Provide the (X, Y) coordinate of the cell's center where the given text is located.  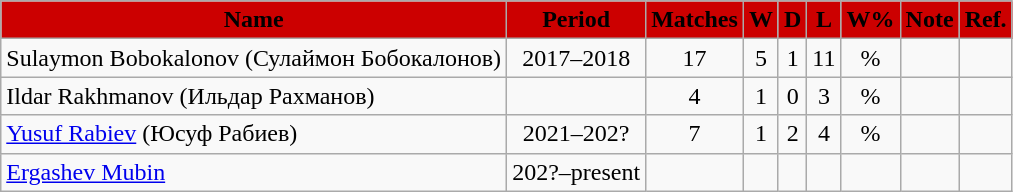
2017–2018 (576, 58)
5 (760, 58)
L (824, 20)
2 (792, 134)
Ildar Rakhmanov (Ильдар Рахманов) (254, 96)
Yusuf Rabiev (Юсуф Рабиев) (254, 134)
Name (254, 20)
Note (930, 20)
11 (824, 58)
Ergashev Mubin (254, 172)
D (792, 20)
Ref. (986, 20)
17 (695, 58)
W (760, 20)
2021–202? (576, 134)
0 (792, 96)
W% (870, 20)
Sulaymon Bobokalonov (Сулаймон Бобокалонов) (254, 58)
Matches (695, 20)
3 (824, 96)
202?–present (576, 172)
7 (695, 134)
Period (576, 20)
